Output the (X, Y) coordinate of the center of the cell containing the given text.  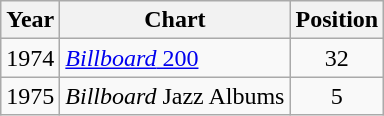
Chart (175, 20)
Position (337, 20)
32 (337, 58)
1975 (30, 96)
5 (337, 96)
Billboard Jazz Albums (175, 96)
Billboard 200 (175, 58)
Year (30, 20)
1974 (30, 58)
